Extract the (X, Y) coordinate from the center of the cell holding the provided text.  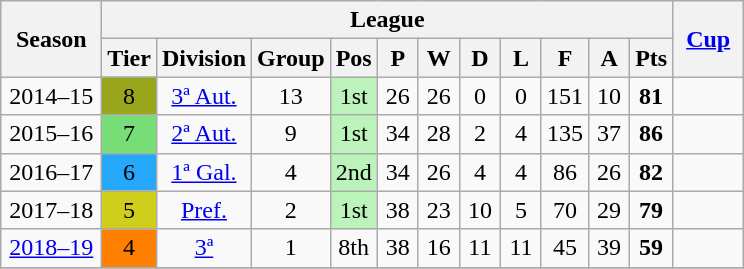
2018–19 (52, 248)
29 (610, 210)
8th (354, 248)
L (520, 58)
2ª Aut. (204, 134)
135 (564, 134)
3ª Aut. (204, 96)
2017–18 (52, 210)
D (480, 58)
League (388, 20)
13 (292, 96)
9 (292, 134)
Pref. (204, 210)
79 (652, 210)
6 (130, 172)
Division (204, 58)
39 (610, 248)
3ª (204, 248)
Pos (354, 58)
A (610, 58)
7 (130, 134)
28 (438, 134)
F (564, 58)
1ª Gal. (204, 172)
Cup (708, 39)
8 (130, 96)
59 (652, 248)
2016–17 (52, 172)
Tier (130, 58)
2015–16 (52, 134)
45 (564, 248)
70 (564, 210)
W (438, 58)
16 (438, 248)
81 (652, 96)
82 (652, 172)
Pts (652, 58)
1 (292, 248)
Season (52, 39)
151 (564, 96)
2014–15 (52, 96)
23 (438, 210)
Group (292, 58)
2nd (354, 172)
37 (610, 134)
P (398, 58)
